From the cell containing the given text, extract its center point as (x, y) coordinate. 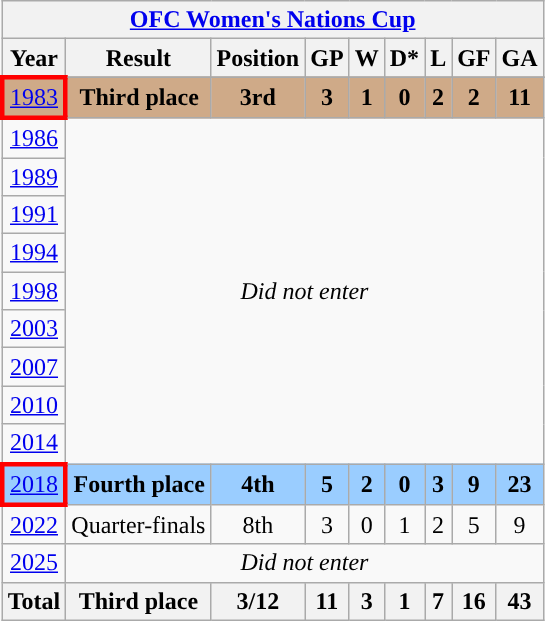
16 (474, 601)
2007 (34, 367)
1994 (34, 253)
Quarter-finals (138, 525)
GF (474, 58)
W (366, 58)
43 (520, 601)
Position (258, 58)
2010 (34, 405)
Result (138, 58)
1989 (34, 177)
2014 (34, 444)
GP (327, 58)
1983 (34, 98)
4th (258, 484)
3rd (258, 98)
D* (404, 58)
2018 (34, 484)
Year (34, 58)
2003 (34, 329)
1991 (34, 215)
7 (438, 601)
L (438, 58)
GA (520, 58)
2022 (34, 525)
1998 (34, 291)
23 (520, 484)
2025 (34, 563)
OFC Women's Nations Cup (272, 20)
1986 (34, 138)
3/12 (258, 601)
Total (34, 601)
Fourth place (138, 484)
8th (258, 525)
